Return (x, y) of the center of cell containing provided text 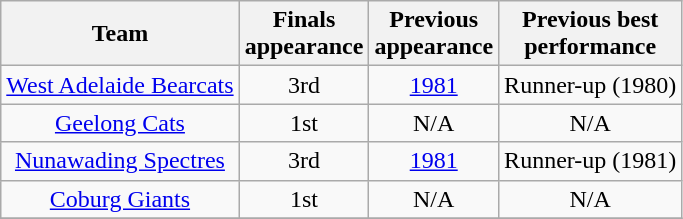
Geelong Cats (120, 123)
Team (120, 34)
West Adelaide Bearcats (120, 85)
Nunawading Spectres (120, 161)
Finalsappearance (304, 34)
Coburg Giants (120, 199)
Runner-up (1981) (590, 161)
Previousappearance (434, 34)
Previous bestperformance (590, 34)
Runner-up (1980) (590, 85)
